Return (x, y) of the center of cell containing provided text 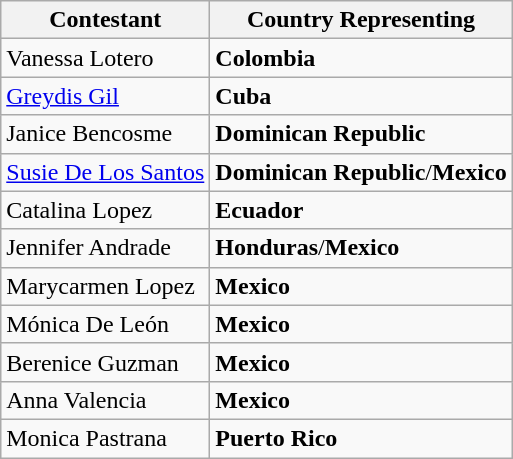
Dominican Republic (361, 134)
Monica Pastrana (106, 438)
Cuba (361, 96)
Catalina Lopez (106, 210)
Vanessa Lotero (106, 58)
Country Representing (361, 20)
Colombia (361, 58)
Janice Bencosme (106, 134)
Dominican Republic/Mexico (361, 172)
Jennifer Andrade (106, 248)
Puerto Rico (361, 438)
Ecuador (361, 210)
Marycarmen Lopez (106, 286)
Anna Valencia (106, 400)
Greydis Gil (106, 96)
Berenice Guzman (106, 362)
Susie De Los Santos (106, 172)
Contestant (106, 20)
Mónica De León (106, 324)
Honduras/Mexico (361, 248)
